Provide the (x, y) coordinate of the cell's center where the given text is located.  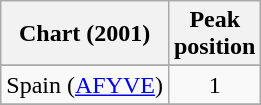
1 (214, 85)
Peakposition (214, 34)
Chart (2001) (85, 34)
Spain (AFYVE) (85, 85)
